Output the (X, Y) coordinate of the center of the cell containing the given text.  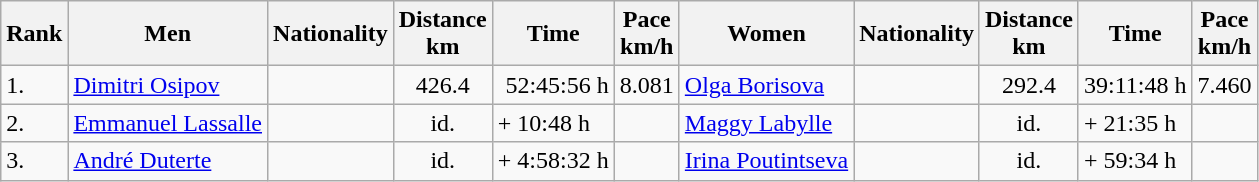
Men (168, 34)
2. (34, 123)
292.4 (1028, 85)
7.460 (1224, 85)
Irina Poutintseva (766, 161)
Emmanuel Lassalle (168, 123)
André Duterte (168, 161)
8.081 (646, 85)
426.4 (442, 85)
Maggy Labylle (766, 123)
+ 59:34 h (1135, 161)
52:45:56 h (553, 85)
+ 10:48 h (553, 123)
1. (34, 85)
+ 21:35 h (1135, 123)
Olga Borisova (766, 85)
3. (34, 161)
Dimitri Osipov (168, 85)
Rank (34, 34)
39:11:48 h (1135, 85)
Women (766, 34)
+ 4:58:32 h (553, 161)
